Capture the cell that displays the provided text and extract its [x, y] central coordinate. 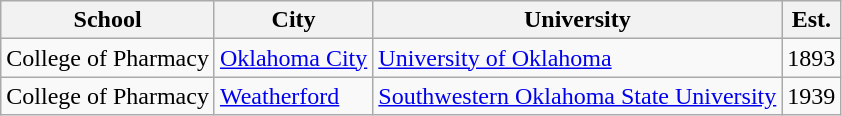
University of Oklahoma [578, 58]
City [293, 20]
School [108, 20]
University [578, 20]
Oklahoma City [293, 58]
Southwestern Oklahoma State University [578, 96]
Est. [812, 20]
1939 [812, 96]
Weatherford [293, 96]
1893 [812, 58]
